From the cell containing the given text, extract its center point as (X, Y) coordinate. 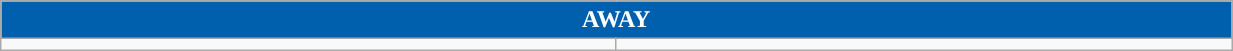
AWAY (616, 20)
